Pinpoint the cell where the given text exists, returning its [X, Y] midpoint coordinate. 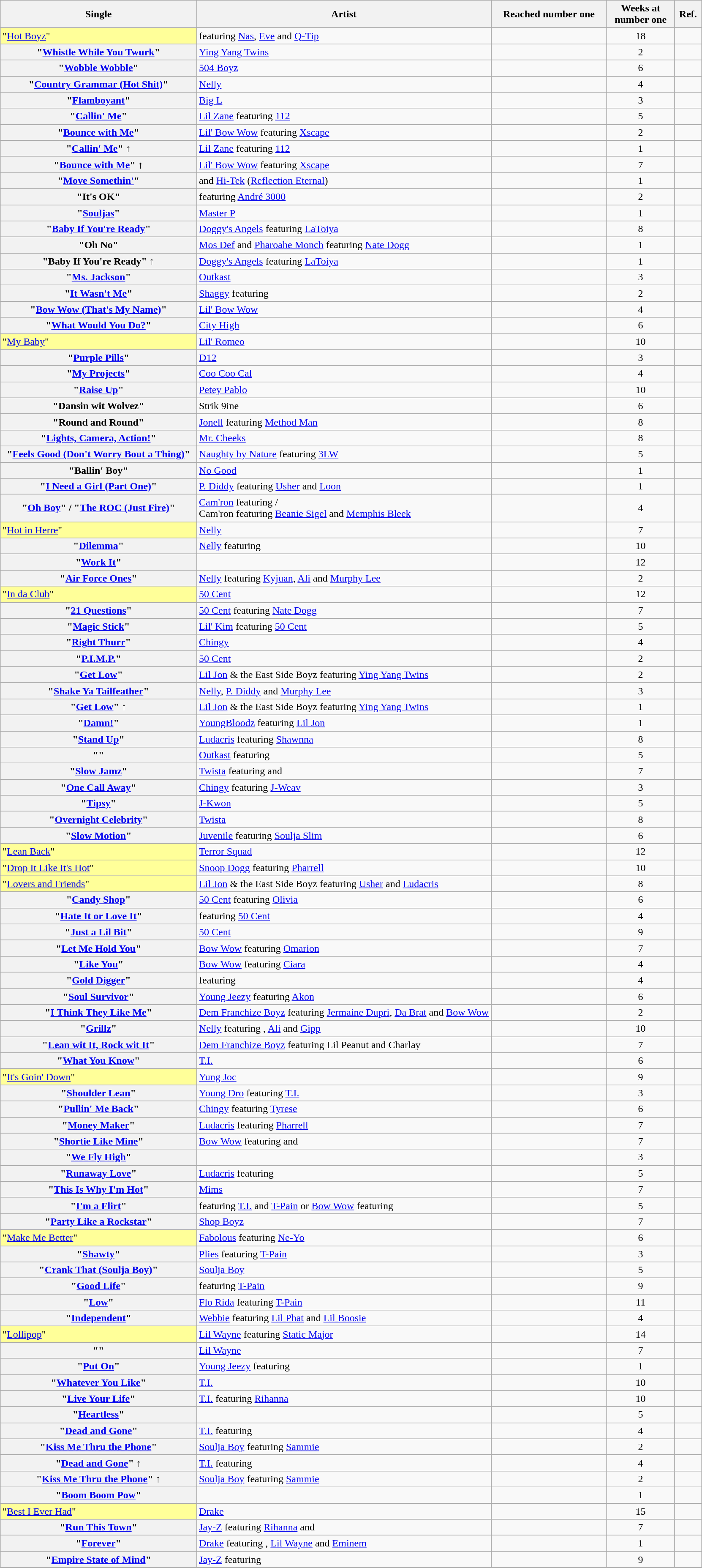
featuring Nas, Eve and Q-Tip [344, 36]
Shop Boyz [344, 1221]
Shaggy featuring [344, 293]
"We Fly High" [99, 1157]
"Put On" [99, 1366]
"Bounce with Me" ↑ [99, 164]
Nelly featuring [344, 546]
Twista featuring and [344, 771]
"Soul Survivor" [99, 996]
"Country Grammar (Hot Shit)" [99, 84]
11 [640, 1302]
"Baby If You're Ready" [99, 229]
"My Projects" [99, 374]
"Slow Motion" [99, 836]
Strik 9ine [344, 406]
"Magic Stick" [99, 626]
Drake [344, 1511]
"Callin' Me" ↑ [99, 148]
featuring T-Pain [344, 1286]
Nelly featuring Kyjuan, Ali and Murphy Lee [344, 578]
"Feels Good (Don't Worry Bout a Thing)" [99, 454]
Outkast featuring [344, 755]
Lil' Kim featuring 50 Cent [344, 626]
"21 Questions" [99, 610]
Fabolous featuring Ne-Yo [344, 1237]
Snoop Dogg featuring Pharrell [344, 868]
Bow Wow featuring and [344, 1141]
"Hate It or Love It" [99, 916]
City High [344, 325]
YoungBloodz featuring Lil Jon [344, 723]
"Run This Town" [99, 1527]
"What You Know" [99, 1061]
"Dead and Gone" [99, 1431]
Ying Yang Twins [344, 52]
Plies featuring T-Pain [344, 1254]
"Just a Lil Bit" [99, 932]
featuring 50 Cent [344, 916]
"Baby If You're Ready" ↑ [99, 261]
"What Would You Do?" [99, 325]
Twista [344, 820]
featuring [344, 980]
"Work It" [99, 562]
"Bounce with Me" [99, 132]
50 Cent featuring Olivia [344, 900]
Lil Wayne featuring Static Major [344, 1334]
"My Baby" [99, 341]
"Gold Digger" [99, 980]
"Move Somethin'" [99, 180]
"Shortie Like Mine" [99, 1141]
"Oh No" [99, 245]
"Let Me Hold You" [99, 948]
Outkast [344, 277]
featuring T.I. and T-Pain or Bow Wow featuring [344, 1205]
"I Need a Girl (Part One)" [99, 486]
"I Think They Like Me" [99, 1013]
"Ms. Jackson" [99, 277]
Webbie featuring Lil Phat and Lil Boosie [344, 1318]
14 [640, 1334]
Chingy [344, 642]
Jay-Z featuring [344, 1560]
"Lean wit It, Rock wit It" [99, 1045]
Reached number one [549, 14]
"Shake Ya Tailfeather" [99, 691]
"It's Goin' Down" [99, 1077]
18 [640, 36]
Lil' Bow Wow [344, 309]
"Oh Boy" / "The ROC (Just Fire)" [99, 508]
"Money Maker" [99, 1125]
"Crank That (Soulja Boy)" [99, 1270]
J-Kwon [344, 803]
Nelly featuring , Ali and Gipp [344, 1029]
Single [99, 14]
Bow Wow featuring Ciara [344, 964]
Mos Def and Pharoahe Monch featuring Nate Dogg [344, 245]
T.I. featuring Rihanna [344, 1399]
"P.I.M.P." [99, 658]
"Boom Boom Pow" [99, 1495]
Dem Franchize Boyz featuring Jermaine Dupri, Da Brat and Bow Wow [344, 1013]
Lil Jon & the East Side Boyz featuring Usher and Ludacris [344, 884]
Ref. [688, 14]
Jonell featuring Method Man [344, 422]
Ludacris featuring Pharrell [344, 1125]
D12 [344, 358]
"Shoulder Lean" [99, 1093]
50 Cent featuring Nate Dogg [344, 610]
Flo Rida featuring T-Pain [344, 1302]
and Hi-Tek (Reflection Eternal) [344, 180]
Master P [344, 213]
"Pullin' Me Back" [99, 1109]
"Empire State of Mind" [99, 1560]
"One Call Away" [99, 787]
"Grillz" [99, 1029]
"Stand Up" [99, 739]
Soulja Boy [344, 1270]
No Good [344, 470]
Terror Squad [344, 852]
Yung Joc [344, 1077]
"Drop It Like It's Hot" [99, 868]
"Air Force Ones" [99, 578]
featuring André 3000 [344, 197]
Chingy featuring J-Weav [344, 787]
"Raise Up" [99, 390]
"Make Me Better" [99, 1237]
Jay-Z featuring Rihanna and [344, 1527]
504 Boyz [344, 68]
"Kiss Me Thru the Phone" [99, 1447]
Cam'ron featuring /Cam'ron featuring Beanie Sigel and Memphis Bleek [344, 508]
"Like You" [99, 964]
"Souljas" [99, 213]
"Forever" [99, 1543]
"Get Low" ↑ [99, 707]
Juvenile featuring Soulja Slim [344, 836]
"Hot Boyz" [99, 36]
"Runaway Love" [99, 1173]
"Bow Wow (That's My Name)" [99, 309]
"Lights, Camera, Action!" [99, 438]
Big L [344, 100]
Artist [344, 14]
"Independent" [99, 1318]
Young Jeezy featuring Akon [344, 996]
"Low" [99, 1302]
Coo Coo Cal [344, 374]
"Callin' Me" [99, 116]
Ludacris featuring Shawnna [344, 739]
Mims [344, 1189]
"Lollipop" [99, 1334]
"Wobble Wobble" [99, 68]
Lil' Romeo [344, 341]
"Good Life" [99, 1286]
"Right Thurr" [99, 642]
"This Is Why I'm Hot" [99, 1189]
"Damn!" [99, 723]
"Dilemma" [99, 546]
Dem Franchize Boyz featuring Lil Peanut and Charlay [344, 1045]
"Dansin wit Wolvez" [99, 406]
"It Wasn't Me" [99, 293]
Young Dro featuring T.I. [344, 1093]
"It's OK" [99, 197]
"Hot in Herre" [99, 530]
"In da Club" [99, 594]
P. Diddy featuring Usher and Loon [344, 486]
"Live Your Life" [99, 1399]
"Shawty" [99, 1254]
Naughty by Nature featuring 3LW [344, 454]
Bow Wow featuring Omarion [344, 948]
"Slow Jamz" [99, 771]
"Heartless" [99, 1415]
Mr. Cheeks [344, 438]
Nelly, P. Diddy and Murphy Lee [344, 691]
15 [640, 1511]
"Lovers and Friends" [99, 884]
"Dead and Gone" ↑ [99, 1463]
"Purple Pills" [99, 358]
Young Jeezy featuring [344, 1366]
"Lean Back" [99, 852]
Weeks atnumber one [640, 14]
"Ballin' Boy" [99, 470]
"Get Low" [99, 675]
Chingy featuring Tyrese [344, 1109]
"Whistle While You Twurk" [99, 52]
Petey Pablo [344, 390]
"Party Like a Rockstar" [99, 1221]
"Best I Ever Had" [99, 1511]
Lil Wayne [344, 1350]
Ludacris featuring [344, 1173]
"Whatever You Like" [99, 1382]
Drake featuring , Lil Wayne and Eminem [344, 1543]
"Round and Round" [99, 422]
"Candy Shop" [99, 900]
"Tipsy" [99, 803]
"Overnight Celebrity" [99, 820]
"Flamboyant" [99, 100]
"I'm a Flirt" [99, 1205]
"Kiss Me Thru the Phone" ↑ [99, 1479]
